Pinpoint the cell where the given text exists, returning its (x, y) midpoint coordinate. 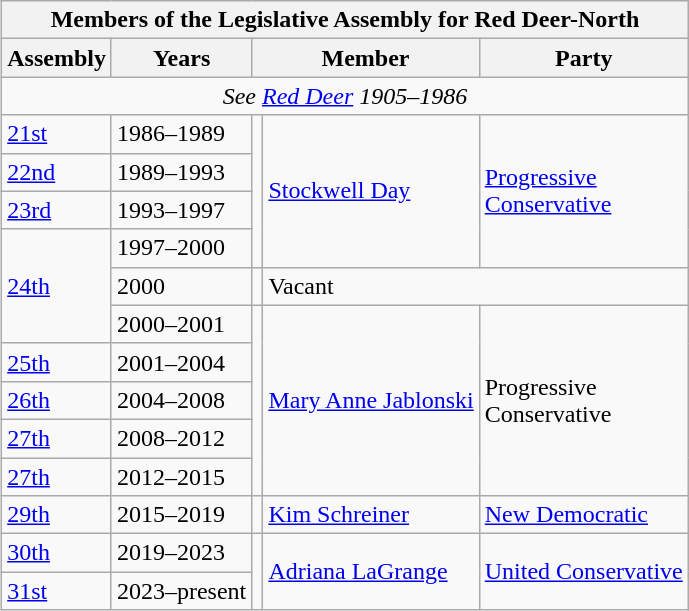
Party (584, 58)
1989–1993 (181, 172)
2008–2012 (181, 438)
29th (57, 515)
Adriana LaGrange (371, 572)
26th (57, 400)
2012–2015 (181, 477)
23rd (57, 210)
Vacant (476, 286)
1993–1997 (181, 210)
New Democratic (584, 515)
24th (57, 286)
2000 (181, 286)
Assembly (57, 58)
Kim Schreiner (371, 515)
2019–2023 (181, 553)
2015–2019 (181, 515)
25th (57, 362)
31st (57, 591)
2023–present (181, 591)
United Conservative (584, 572)
Member (366, 58)
2001–2004 (181, 362)
30th (57, 553)
Members of the Legislative Assembly for Red Deer-North (346, 20)
See Red Deer 1905–1986 (346, 96)
22nd (57, 172)
1986–1989 (181, 134)
21st (57, 134)
Stockwell Day (371, 191)
2000–2001 (181, 324)
Mary Anne Jablonski (371, 400)
2004–2008 (181, 400)
Years (181, 58)
1997–2000 (181, 248)
